Determine the [X, Y] coordinate at the center of the cell enclosing the given text.  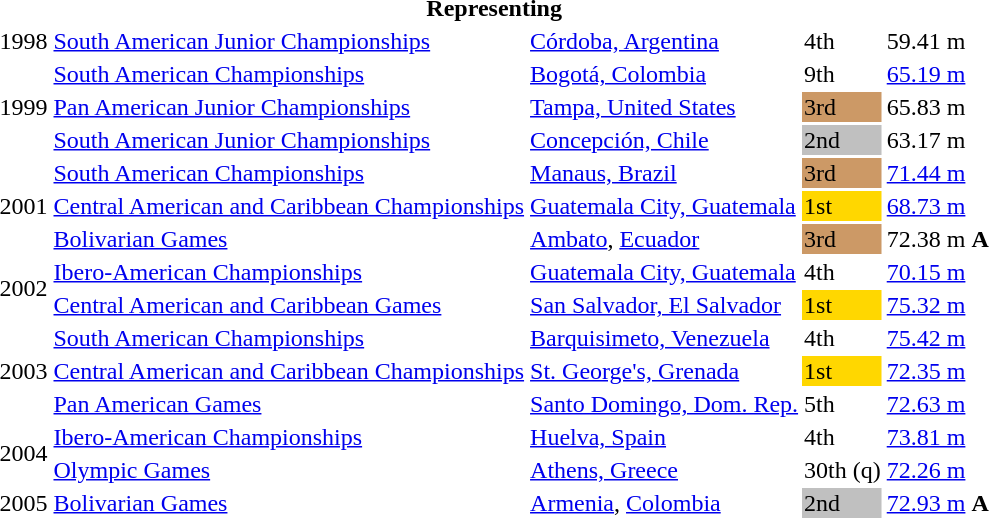
Santo Domingo, Dom. Rep. [664, 404]
30th (q) [843, 470]
Tampa, United States [664, 107]
Bogotá, Colombia [664, 74]
Olympic Games [289, 470]
Córdoba, Argentina [664, 41]
Huelva, Spain [664, 437]
9th [843, 74]
Pan American Games [289, 404]
Armenia, Colombia [664, 503]
St. George's, Grenada [664, 371]
San Salvador, El Salvador [664, 305]
Central American and Caribbean Games [289, 305]
Ambato, Ecuador [664, 239]
Barquisimeto, Venezuela [664, 338]
Concepción, Chile [664, 140]
Pan American Junior Championships [289, 107]
Athens, Greece [664, 470]
Manaus, Brazil [664, 173]
5th [843, 404]
